Return the (X, Y) coordinate for the center point of the cell that contains the specified text.  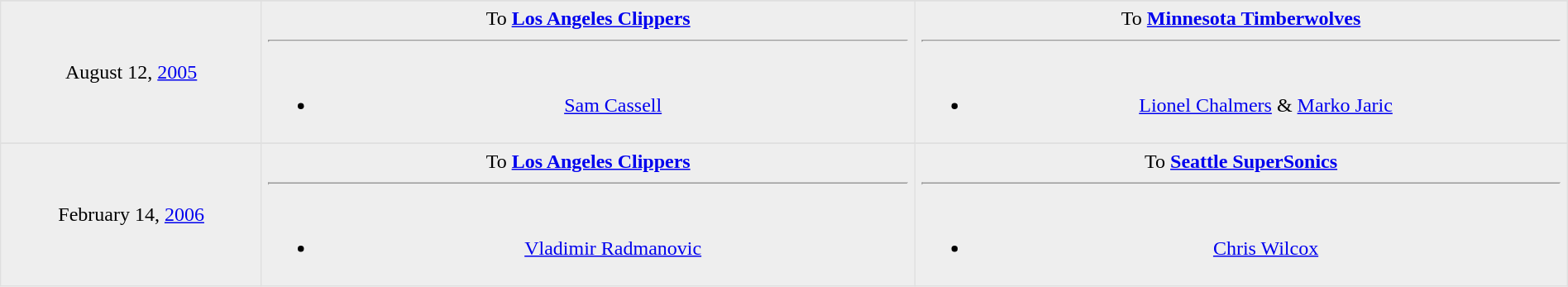
August 12, 2005 (131, 72)
To Minnesota TimberwolvesLionel Chalmers & Marko Jaric (1241, 72)
To Los Angeles ClippersVladimir Radmanovic (587, 214)
To Seattle SuperSonicsChris Wilcox (1241, 214)
To Los Angeles ClippersSam Cassell (587, 72)
February 14, 2006 (131, 214)
